For the text-containing cell, return its midpoint in (x, y) coordinate format. 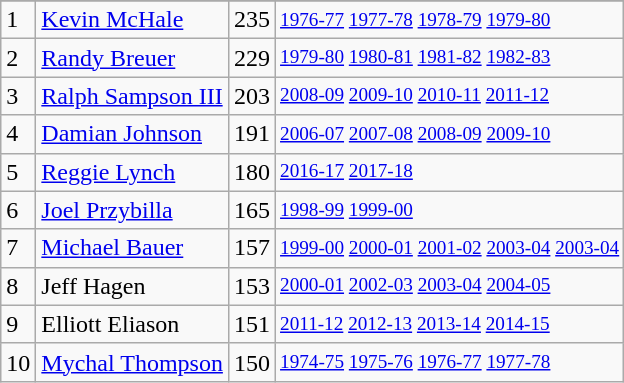
165 (252, 210)
Joel Przybilla (132, 210)
3 (18, 96)
6 (18, 210)
Kevin McHale (132, 20)
2011-12 2012-13 2013-14 2014-15 (449, 324)
Jeff Hagen (132, 286)
150 (252, 362)
Randy Breuer (132, 58)
151 (252, 324)
Mychal Thompson (132, 362)
2008-09 2009-10 2010-11 2011-12 (449, 96)
235 (252, 20)
1 (18, 20)
9 (18, 324)
2006-07 2007-08 2008-09 2009-10 (449, 134)
8 (18, 286)
191 (252, 134)
5 (18, 172)
7 (18, 248)
1974-75 1975-76 1976-77 1977-78 (449, 362)
2000-01 2002-03 2003-04 2004-05 (449, 286)
1979-80 1980-81 1981-82 1982-83 (449, 58)
1976-77 1977-78 1978-79 1979-80 (449, 20)
2016-17 2017-18 (449, 172)
1999-00 2000-01 2001-02 2003-04 2003-04 (449, 248)
1998-99 1999-00 (449, 210)
10 (18, 362)
Damian Johnson (132, 134)
Ralph Sampson III (132, 96)
229 (252, 58)
157 (252, 248)
153 (252, 286)
Michael Bauer (132, 248)
2 (18, 58)
180 (252, 172)
4 (18, 134)
203 (252, 96)
Reggie Lynch (132, 172)
Elliott Eliason (132, 324)
